Find where the given text appears and provide that cell's center as (X, Y) coordinate. 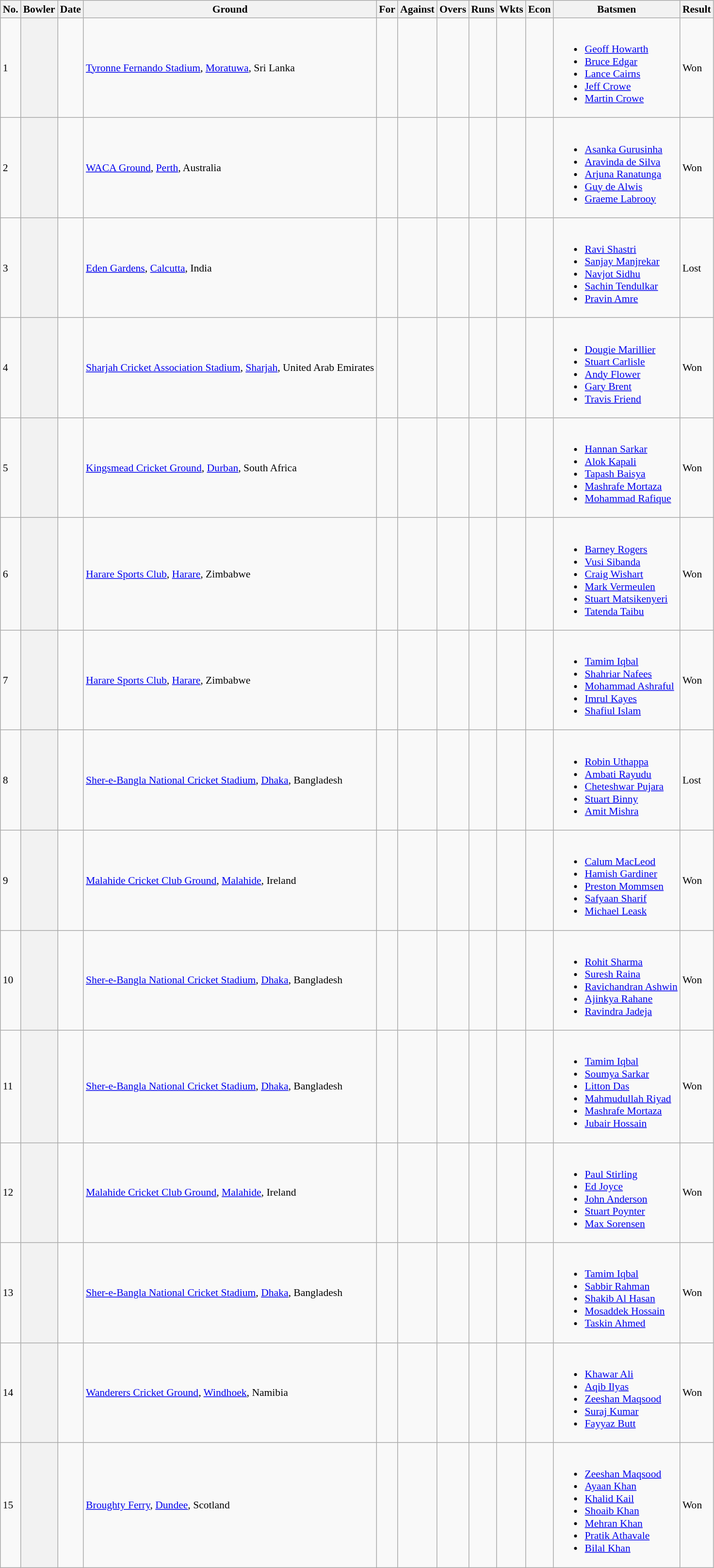
Tamim IqbalShahriar NafeesMohammad AshrafulImrul KayesShafiul Islam (617, 680)
Wkts (511, 9)
Barney RogersVusi SibandaCraig WishartMark VermeulenStuart MatsikenyeriTatenda Taibu (617, 574)
Tamim IqbalSabbir RahmanShakib Al HasanMosaddek HossainTaskin Ahmed (617, 1293)
Paul StirlingEd JoyceJohn AndersonStuart PoynterMax Sorensen (617, 1193)
Ravi ShastriSanjay ManjrekarNavjot SidhuSachin TendulkarPravin Amre (617, 268)
4 (11, 368)
Dougie MarillierStuart CarlisleAndy FlowerGary BrentTravis Friend (617, 368)
Against (417, 9)
5 (11, 468)
2 (11, 168)
Kingsmead Cricket Ground, Durban, South Africa (230, 468)
Overs (453, 9)
Date (71, 9)
12 (11, 1193)
3 (11, 268)
Tyronne Fernando Stadium, Moratuwa, Sri Lanka (230, 68)
9 (11, 880)
Eden Gardens, Calcutta, India (230, 268)
8 (11, 780)
Sharjah Cricket Association Stadium, Sharjah, United Arab Emirates (230, 368)
Rohit SharmaSuresh RainaRavichandran AshwinAjinkya RahaneRavindra Jadeja (617, 980)
13 (11, 1293)
Asanka GurusinhaAravinda de SilvaArjuna RanatungaGuy de AlwisGraeme Labrooy (617, 168)
Broughty Ferry, Dundee, Scotland (230, 1505)
Tamim IqbalSoumya SarkarLitton DasMahmudullah RiyadMashrafe MortazaJubair Hossain (617, 1087)
Econ (539, 9)
Bowler (39, 9)
Ground (230, 9)
Hannan SarkarAlok KapaliTapash BaisyaMashrafe MortazaMohammad Rafique (617, 468)
Zeeshan MaqsoodAyaan KhanKhalid KailShoaib KhanMehran KhanPratik AthavaleBilal Khan (617, 1505)
For (387, 9)
7 (11, 680)
Runs (483, 9)
Geoff HowarthBruce EdgarLance CairnsJeff CroweMartin Crowe (617, 68)
No. (11, 9)
Calum MacLeodHamish GardinerPreston MommsenSafyaan SharifMichael Leask (617, 880)
WACA Ground, Perth, Australia (230, 168)
Wanderers Cricket Ground, Windhoek, Namibia (230, 1393)
Result (697, 9)
Batsmen (617, 9)
Khawar AliAqib IlyasZeeshan MaqsoodSuraj KumarFayyaz Butt (617, 1393)
15 (11, 1505)
11 (11, 1087)
6 (11, 574)
Robin UthappaAmbati RayuduCheteshwar PujaraStuart BinnyAmit Mishra (617, 780)
14 (11, 1393)
1 (11, 68)
10 (11, 980)
